Detect which cell encompasses the target text, then output its [X, Y] center coordinate. 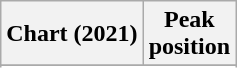
Chart (2021) [72, 34]
Peakposition [189, 34]
